Capture the cell that displays the provided text and extract its (x, y) central coordinate. 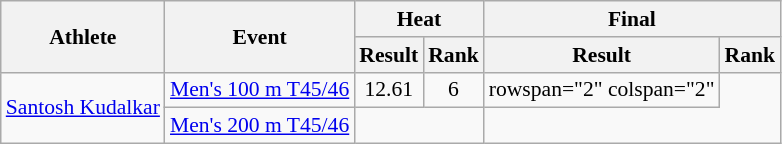
12.61 (388, 90)
Event (260, 36)
Athlete (83, 36)
Men's 100 m T45/46 (260, 90)
rowspan="2" colspan="2" (602, 90)
Heat (418, 19)
Final (632, 19)
Santosh Kudalkar (83, 108)
6 (454, 90)
Men's 200 m T45/46 (260, 126)
